For the text-containing cell, return its midpoint in [x, y] coordinate format. 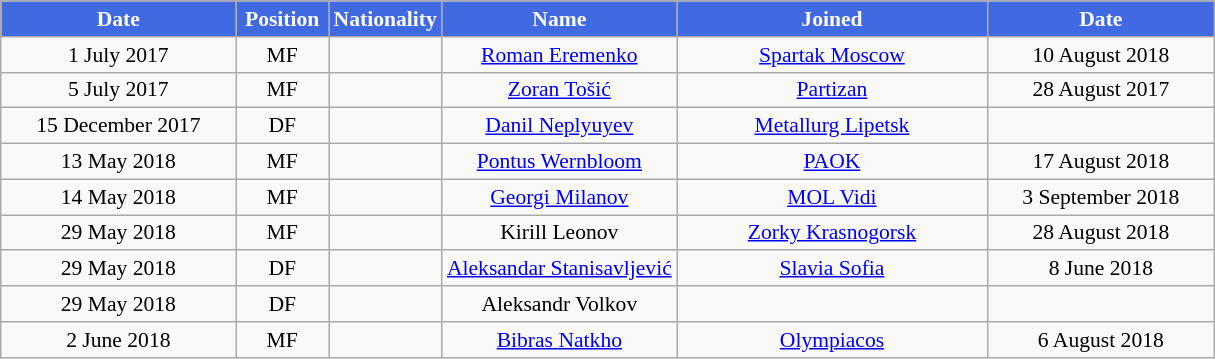
Zorky Krasnogorsk [832, 233]
Zoran Tošić [560, 90]
Aleksandar Stanisavljević [560, 269]
Name [560, 19]
28 August 2018 [1101, 233]
2 June 2018 [118, 340]
Nationality [384, 19]
MOL Vidi [832, 197]
Slavia Sofia [832, 269]
6 August 2018 [1101, 340]
14 May 2018 [118, 197]
15 December 2017 [118, 126]
PAOK [832, 162]
Pontus Wernbloom [560, 162]
Olympiacos [832, 340]
1 July 2017 [118, 55]
Spartak Moscow [832, 55]
Georgi Milanov [560, 197]
28 August 2017 [1101, 90]
Metallurg Lipetsk [832, 126]
Partizan [832, 90]
3 September 2018 [1101, 197]
Kirill Leonov [560, 233]
Joined [832, 19]
Bibras Natkho [560, 340]
13 May 2018 [118, 162]
Aleksandr Volkov [560, 304]
8 June 2018 [1101, 269]
10 August 2018 [1101, 55]
Danil Neplyuyev [560, 126]
Roman Eremenko [560, 55]
Position [282, 19]
17 August 2018 [1101, 162]
5 July 2017 [118, 90]
